Output the [X, Y] coordinate of the center of the cell containing the given text.  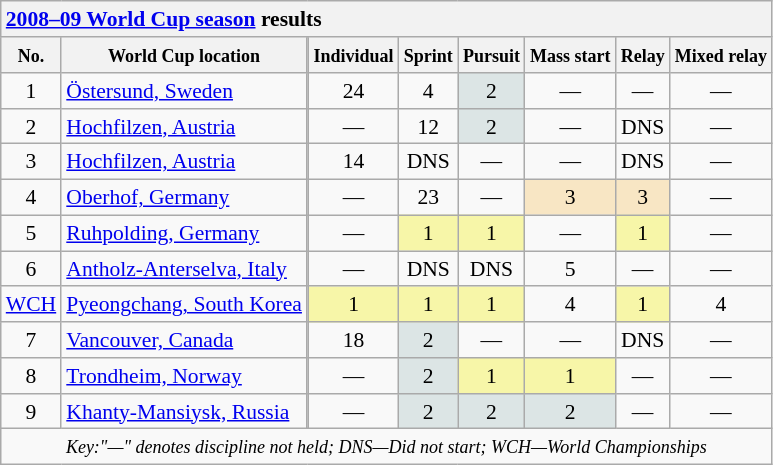
9 [31, 411]
6 [31, 269]
Ruhpolding, Germany [184, 233]
Sprint [428, 55]
12 [428, 126]
8 [31, 376]
Relay [643, 55]
Individual [353, 55]
Mixed relay [721, 55]
Pursuit [492, 55]
Key:"—" denotes discipline not held; DNS—Did not start; WCH—World Championships [386, 447]
18 [353, 340]
14 [353, 162]
Oberhof, Germany [184, 197]
Östersund, Sweden [184, 91]
23 [428, 197]
WCH [31, 304]
Vancouver, Canada [184, 340]
2008–09 World Cup season results [386, 19]
24 [353, 91]
Antholz-Anterselva, Italy [184, 269]
Mass start [570, 55]
Trondheim, Norway [184, 376]
Pyeongchang, South Korea [184, 304]
No. [31, 55]
Khanty-Mansiysk, Russia [184, 411]
7 [31, 340]
World Cup location [184, 55]
